Provide the (x, y) coordinate of the cell's center where the given text is located.  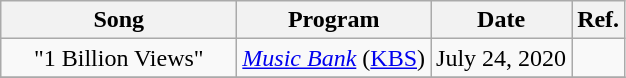
Program (334, 20)
Ref. (598, 20)
"1 Billion Views" (119, 58)
Date (502, 20)
July 24, 2020 (502, 58)
Song (119, 20)
Music Bank (KBS) (334, 58)
